Determine the (x, y) coordinate at the center of the cell enclosing the given text.  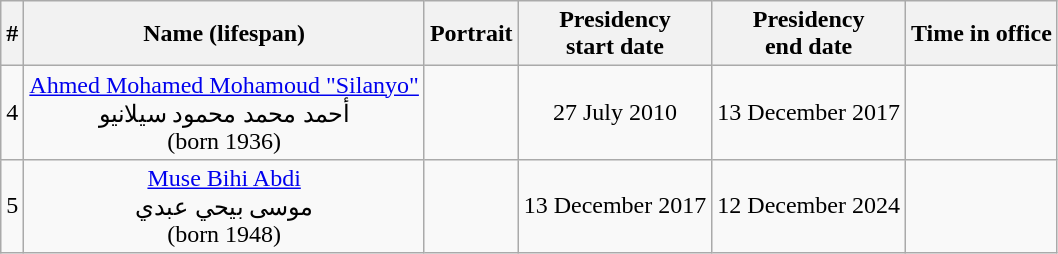
# (12, 34)
Ahmed Mohamed Mohamoud "Silanyo" أحمد محمد محمود سيلانيو (born 1936) (224, 113)
5 (12, 206)
Time in office (981, 34)
Presidencyend date (809, 34)
27 July 2010 (615, 113)
Presidencystart date (615, 34)
Name (lifespan) (224, 34)
4 (12, 113)
Muse Bihi Abdi موسى بيحي عبدي (born 1948) (224, 206)
12 December 2024 (809, 206)
Portrait (471, 34)
